Find where the given text appears and provide that cell's center as [X, Y] coordinate. 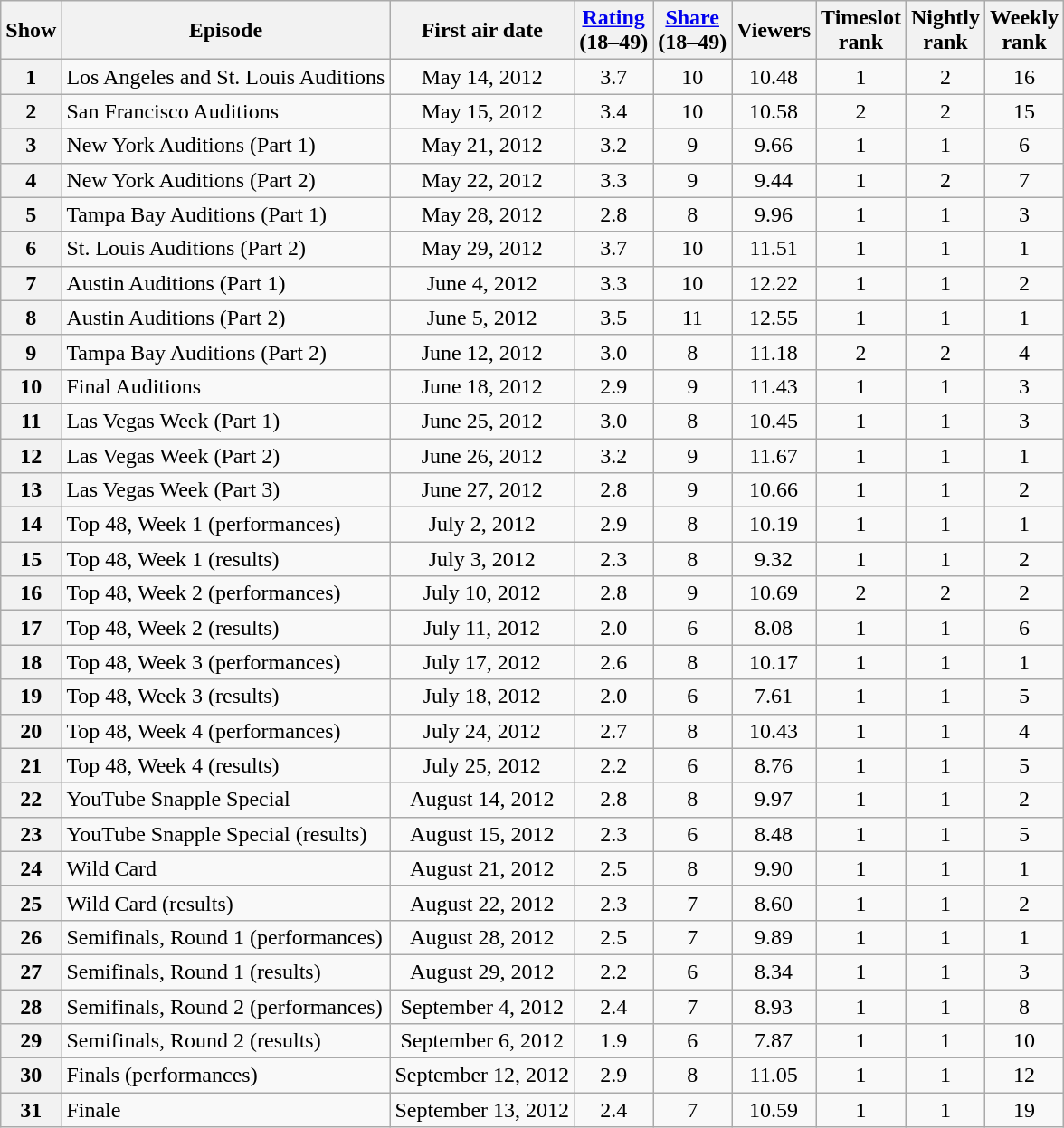
June 26, 2012 [482, 455]
July 17, 2012 [482, 662]
8.93 [774, 1007]
Austin Auditions (Part 1) [226, 283]
Top 48, Week 4 (results) [226, 765]
Top 48, Week 2 (results) [226, 628]
3.5 [613, 318]
23 [31, 834]
8.48 [774, 834]
8.76 [774, 765]
8.60 [774, 903]
Top 48, Week 3 (performances) [226, 662]
3.4 [613, 111]
12.22 [774, 283]
Weeklyrank [1024, 31]
20 [31, 731]
July 18, 2012 [482, 697]
21 [31, 765]
September 4, 2012 [482, 1007]
7.87 [774, 1041]
June 12, 2012 [482, 352]
10.17 [774, 662]
2.7 [613, 731]
June 25, 2012 [482, 421]
30 [31, 1076]
Wild Card (results) [226, 903]
Top 48, Week 4 (performances) [226, 731]
29 [31, 1041]
Finale [226, 1110]
11.51 [774, 249]
9.66 [774, 146]
Semifinals, Round 1 (performances) [226, 937]
25 [31, 903]
Viewers [774, 31]
September 12, 2012 [482, 1076]
Semifinals, Round 2 (performances) [226, 1007]
9.97 [774, 800]
8.34 [774, 972]
Final Auditions [226, 386]
28 [31, 1007]
17 [31, 628]
May 21, 2012 [482, 146]
YouTube Snapple Special (results) [226, 834]
Top 48, Week 1 (performances) [226, 525]
24 [31, 868]
July 3, 2012 [482, 559]
San Francisco Auditions [226, 111]
St. Louis Auditions (Part 2) [226, 249]
Nightlyrank [945, 31]
13 [31, 490]
New York Auditions (Part 2) [226, 180]
Las Vegas Week (Part 1) [226, 421]
July 2, 2012 [482, 525]
August 29, 2012 [482, 972]
Semifinals, Round 1 (results) [226, 972]
Tampa Bay Auditions (Part 1) [226, 214]
22 [31, 800]
First air date [482, 31]
2.6 [613, 662]
Las Vegas Week (Part 3) [226, 490]
10.19 [774, 525]
10.58 [774, 111]
10.59 [774, 1110]
July 10, 2012 [482, 593]
10.69 [774, 593]
1.9 [613, 1041]
May 22, 2012 [482, 180]
10.45 [774, 421]
10.66 [774, 490]
May 14, 2012 [482, 77]
Timeslotrank [861, 31]
Las Vegas Week (Part 2) [226, 455]
May 28, 2012 [482, 214]
Share(18–49) [693, 31]
8.08 [774, 628]
Episode [226, 31]
26 [31, 937]
June 5, 2012 [482, 318]
Show [31, 31]
May 29, 2012 [482, 249]
August 28, 2012 [482, 937]
New York Auditions (Part 1) [226, 146]
14 [31, 525]
August 15, 2012 [482, 834]
June 18, 2012 [482, 386]
11.05 [774, 1076]
YouTube Snapple Special [226, 800]
Top 48, Week 3 (results) [226, 697]
11.43 [774, 386]
10.48 [774, 77]
9.89 [774, 937]
September 13, 2012 [482, 1110]
Tampa Bay Auditions (Part 2) [226, 352]
August 22, 2012 [482, 903]
Semifinals, Round 2 (results) [226, 1041]
Finals (performances) [226, 1076]
Top 48, Week 1 (results) [226, 559]
July 11, 2012 [482, 628]
Wild Card [226, 868]
June 4, 2012 [482, 283]
Top 48, Week 2 (performances) [226, 593]
August 14, 2012 [482, 800]
9.32 [774, 559]
9.44 [774, 180]
August 21, 2012 [482, 868]
12.55 [774, 318]
18 [31, 662]
July 24, 2012 [482, 731]
Los Angeles and St. Louis Auditions [226, 77]
11.67 [774, 455]
Austin Auditions (Part 2) [226, 318]
7.61 [774, 697]
July 25, 2012 [482, 765]
9.90 [774, 868]
10.43 [774, 731]
May 15, 2012 [482, 111]
11.18 [774, 352]
September 6, 2012 [482, 1041]
9.96 [774, 214]
27 [31, 972]
31 [31, 1110]
Rating(18–49) [613, 31]
June 27, 2012 [482, 490]
